From the cell containing the given text, extract its center point as (X, Y) coordinate. 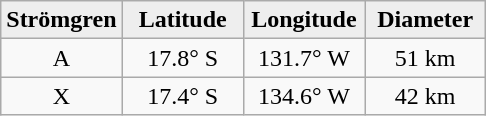
134.6° W (304, 96)
Longitude (304, 20)
42 km (426, 96)
A (62, 58)
X (62, 96)
51 km (426, 58)
Diameter (426, 20)
17.4° S (182, 96)
Latitude (182, 20)
17.8° S (182, 58)
Strömgren (62, 20)
131.7° W (304, 58)
